Search for the cell housing the specified text and yield its (x, y) center coordinate. 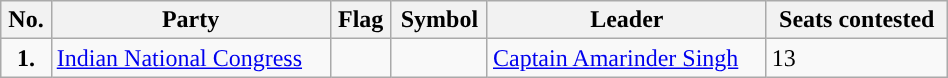
1. (26, 58)
13 (856, 58)
Indian National Congress (190, 58)
Symbol (439, 20)
Leader (626, 20)
Captain Amarinder Singh (626, 58)
No. (26, 20)
Party (190, 20)
Seats contested (856, 20)
Flag (360, 20)
